Find where the given text appears and provide that cell's center as (x, y) coordinate. 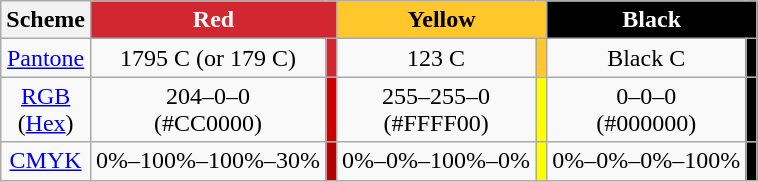
0%–0%–0%–100% (646, 161)
0%–0%–100%–0% (436, 161)
255–255–0(#FFFF00) (436, 110)
1795 C (or 179 C) (208, 58)
Red (213, 20)
0%–100%–100%–30% (208, 161)
123 C (436, 58)
Black C (646, 58)
Black (652, 20)
Scheme (46, 20)
RGB(Hex) (46, 110)
0–0–0(#000000) (646, 110)
Pantone (46, 58)
204–0–0(#CC0000) (208, 110)
Yellow (442, 20)
CMYK (46, 161)
